Provide the (X, Y) coordinate of the cell's center where the given text is located.  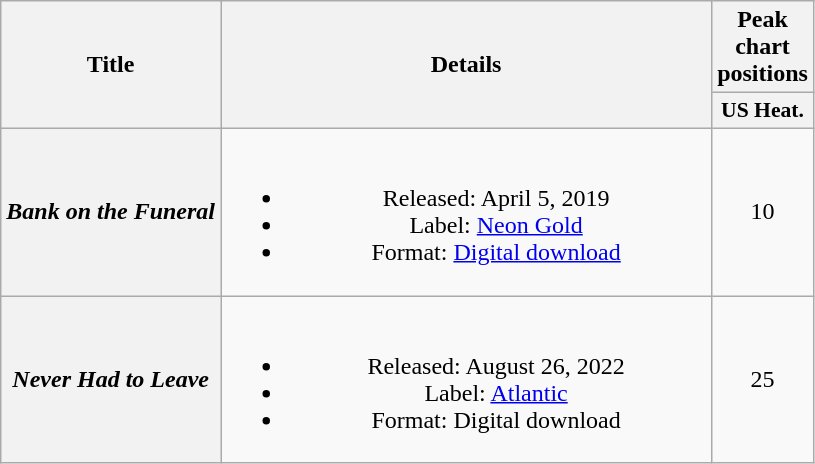
Details (466, 65)
Released: August 26, 2022Label: AtlanticFormat: Digital download (466, 380)
10 (763, 212)
US Heat. (763, 111)
Peak chart positions (763, 47)
Bank on the Funeral (111, 212)
Never Had to Leave (111, 380)
Title (111, 65)
Released: April 5, 2019Label: Neon GoldFormat: Digital download (466, 212)
25 (763, 380)
